Output the (X, Y) coordinate of the center of the cell containing the given text.  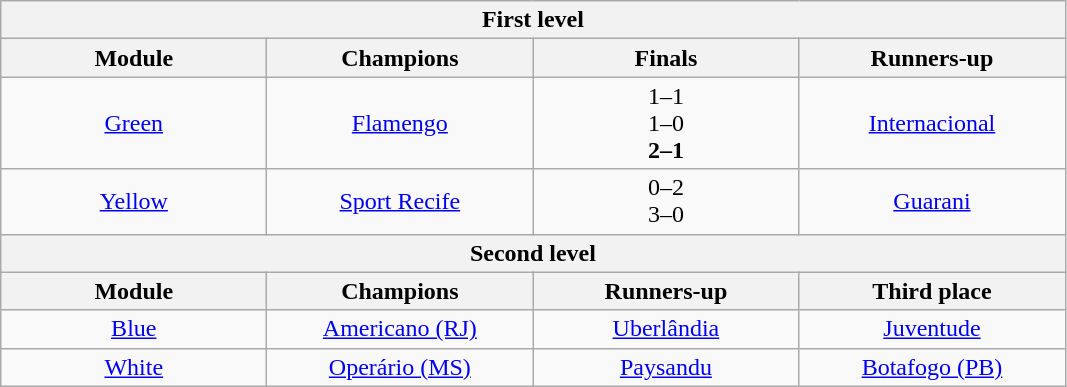
Botafogo (PB) (932, 367)
Paysandu (666, 367)
First level (533, 20)
Green (134, 123)
Uberlândia (666, 329)
Internacional (932, 123)
1–11–02–1 (666, 123)
Flamengo (400, 123)
Guarani (932, 202)
Juventude (932, 329)
Yellow (134, 202)
Finals (666, 58)
Operário (MS) (400, 367)
Third place (932, 291)
Blue (134, 329)
Americano (RJ) (400, 329)
0–23–0 (666, 202)
Second level (533, 253)
White (134, 367)
Sport Recife (400, 202)
